Scan for the cell matching the given text and deliver its [X, Y] coordinate at center. 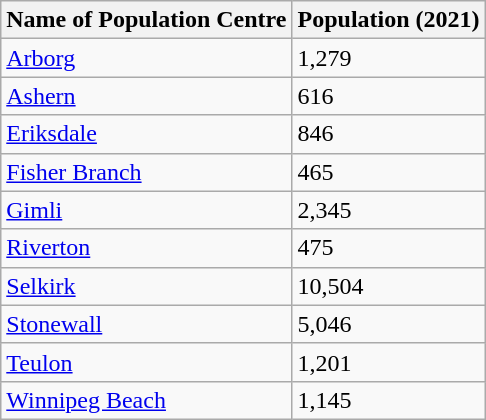
Eriksdale [146, 134]
10,504 [388, 286]
616 [388, 96]
Fisher Branch [146, 172]
1,201 [388, 362]
1,145 [388, 400]
Teulon [146, 362]
Name of Population Centre [146, 20]
Gimli [146, 210]
2,345 [388, 210]
Arborg [146, 58]
1,279 [388, 58]
5,046 [388, 324]
Selkirk [146, 286]
475 [388, 248]
Population (2021) [388, 20]
465 [388, 172]
Winnipeg Beach [146, 400]
Stonewall [146, 324]
Riverton [146, 248]
Ashern [146, 96]
846 [388, 134]
